Search for the cell housing the specified text and yield its (X, Y) center coordinate. 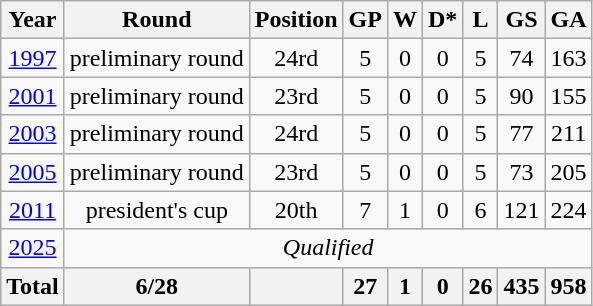
2011 (33, 210)
163 (568, 58)
W (404, 20)
D* (443, 20)
73 (522, 172)
2005 (33, 172)
Total (33, 286)
20th (296, 210)
1997 (33, 58)
74 (522, 58)
155 (568, 96)
224 (568, 210)
president's cup (156, 210)
L (480, 20)
2001 (33, 96)
6/28 (156, 286)
211 (568, 134)
205 (568, 172)
6 (480, 210)
26 (480, 286)
GP (365, 20)
2025 (33, 248)
Year (33, 20)
435 (522, 286)
90 (522, 96)
958 (568, 286)
2003 (33, 134)
77 (522, 134)
121 (522, 210)
GA (568, 20)
7 (365, 210)
Round (156, 20)
27 (365, 286)
GS (522, 20)
Position (296, 20)
Qualified (328, 248)
